Detect which cell encompasses the target text, then output its (X, Y) center coordinate. 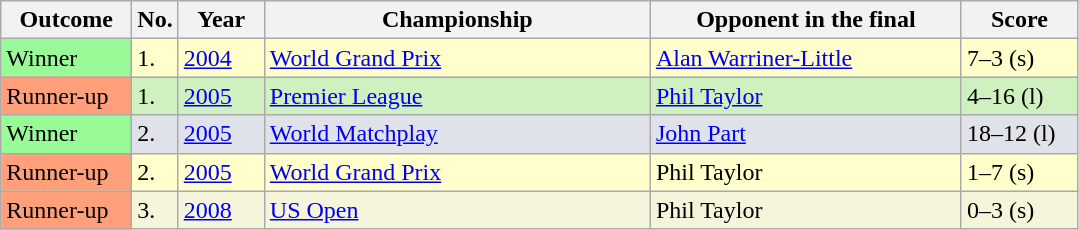
2008 (221, 210)
Alan Warriner-Little (806, 58)
1–7 (s) (1019, 172)
Premier League (457, 96)
7–3 (s) (1019, 58)
Championship (457, 20)
US Open (457, 210)
Score (1019, 20)
No. (155, 20)
Opponent in the final (806, 20)
John Part (806, 134)
0–3 (s) (1019, 210)
4–16 (l) (1019, 96)
World Matchplay (457, 134)
3. (155, 210)
2004 (221, 58)
Outcome (66, 20)
18–12 (l) (1019, 134)
Year (221, 20)
